Return the [X, Y] coordinate for the center point of the cell that contains the specified text.  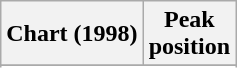
Chart (1998) [72, 34]
Peakposition [189, 34]
